Extract the [x, y] coordinate from the center of the cell holding the provided text.  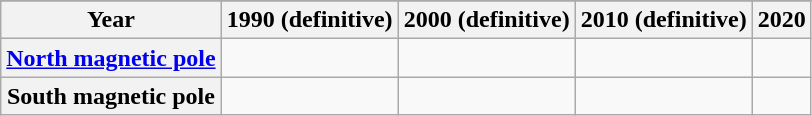
2010 (definitive) [664, 20]
South magnetic pole [111, 96]
Year [111, 20]
2020 [782, 20]
2000 (definitive) [486, 20]
North magnetic pole [111, 58]
1990 (definitive) [310, 20]
